Output the (x, y) coordinate of the center of the cell containing the given text.  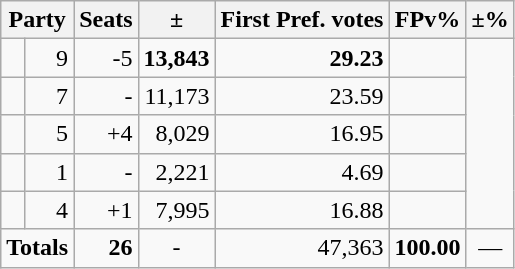
4.69 (302, 172)
-5 (106, 58)
9 (48, 58)
4 (48, 210)
29.23 (302, 58)
23.59 (302, 96)
±% (490, 20)
2,221 (176, 172)
FPv% (428, 20)
First Pref. votes (302, 20)
± (176, 20)
1 (48, 172)
5 (48, 134)
— (490, 248)
+4 (106, 134)
Totals (38, 248)
7,995 (176, 210)
16.95 (302, 134)
16.88 (302, 210)
26 (106, 248)
8,029 (176, 134)
Party (38, 20)
7 (48, 96)
13,843 (176, 58)
11,173 (176, 96)
Seats (106, 20)
100.00 (428, 248)
47,363 (302, 248)
+1 (106, 210)
